Locate the cell with the specified text and output its (x, y) center coordinate. 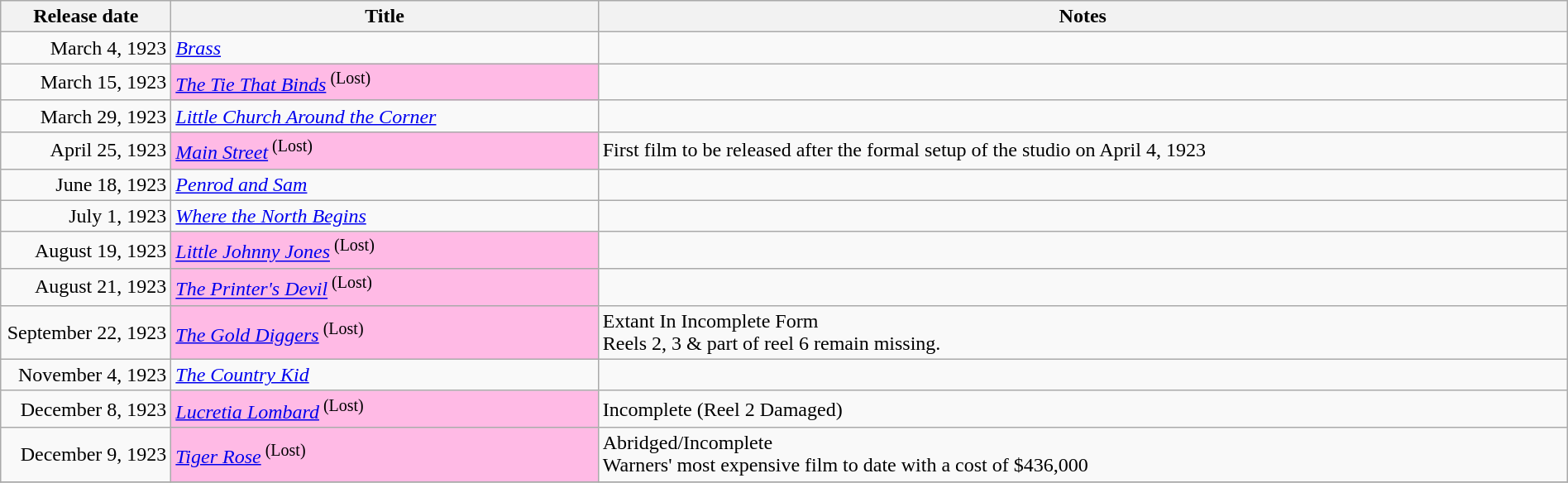
November 4, 1923 (86, 375)
Penrod and Sam (385, 184)
Lucretia Lombard (Lost) (385, 409)
December 9, 1923 (86, 455)
April 25, 1923 (86, 151)
Tiger Rose (Lost) (385, 455)
The Printer's Devil (Lost) (385, 288)
Little Church Around the Corner (385, 116)
March 15, 1923 (86, 83)
Brass (385, 48)
March 4, 1923 (86, 48)
Main Street (Lost) (385, 151)
Title (385, 17)
June 18, 1923 (86, 184)
First film to be released after the formal setup of the studio on April 4, 1923 (1083, 151)
August 21, 1923 (86, 288)
July 1, 1923 (86, 216)
The Gold Diggers (Lost) (385, 332)
Abridged/IncompleteWarners' most expensive film to date with a cost of $436,000 (1083, 455)
September 22, 1923 (86, 332)
Release date (86, 17)
Extant In Incomplete FormReels 2, 3 & part of reel 6 remain missing. (1083, 332)
Where the North Begins (385, 216)
Notes (1083, 17)
Incomplete (Reel 2 Damaged) (1083, 409)
The Country Kid (385, 375)
August 19, 1923 (86, 250)
The Tie That Binds (Lost) (385, 83)
December 8, 1923 (86, 409)
March 29, 1923 (86, 116)
Little Johnny Jones (Lost) (385, 250)
